Find where the given text appears and provide that cell's center as [X, Y] coordinate. 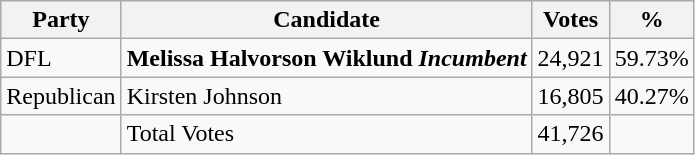
16,805 [570, 96]
% [652, 20]
Candidate [326, 20]
Melissa Halvorson Wiklund Incumbent [326, 58]
40.27% [652, 96]
41,726 [570, 134]
Votes [570, 20]
Republican [61, 96]
Total Votes [326, 134]
DFL [61, 58]
Kirsten Johnson [326, 96]
59.73% [652, 58]
24,921 [570, 58]
Party [61, 20]
